Scan for the cell matching the given text and deliver its [x, y] coordinate at center. 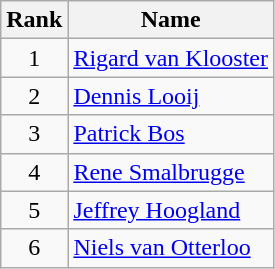
Name [171, 20]
Rigard van Klooster [171, 58]
5 [34, 210]
4 [34, 172]
3 [34, 134]
Patrick Bos [171, 134]
Rank [34, 20]
2 [34, 96]
Dennis Looij [171, 96]
1 [34, 58]
Niels van Otterloo [171, 248]
Jeffrey Hoogland [171, 210]
Rene Smalbrugge [171, 172]
6 [34, 248]
